Capture the cell that displays the provided text and extract its [X, Y] central coordinate. 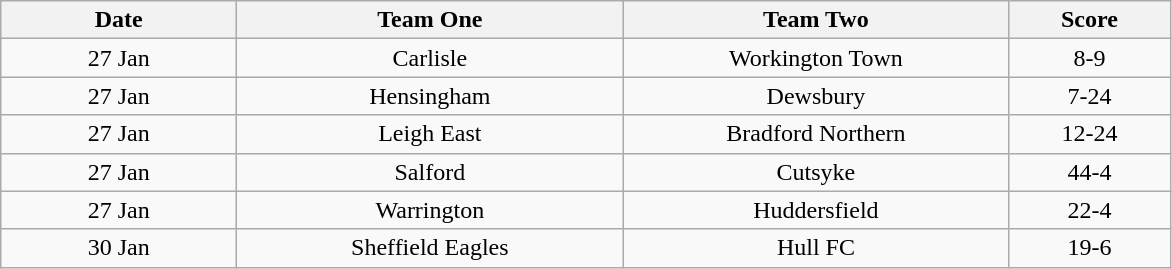
Warrington [430, 210]
Salford [430, 172]
7-24 [1090, 96]
12-24 [1090, 134]
Carlisle [430, 58]
Score [1090, 20]
Workington Town [816, 58]
Dewsbury [816, 96]
Bradford Northern [816, 134]
44-4 [1090, 172]
19-6 [1090, 248]
8-9 [1090, 58]
Sheffield Eagles [430, 248]
Hull FC [816, 248]
Date [119, 20]
Leigh East [430, 134]
Team Two [816, 20]
30 Jan [119, 248]
22-4 [1090, 210]
Hensingham [430, 96]
Cutsyke [816, 172]
Huddersfield [816, 210]
Team One [430, 20]
